Return the (X, Y) coordinate for the center point of the cell that contains the specified text.  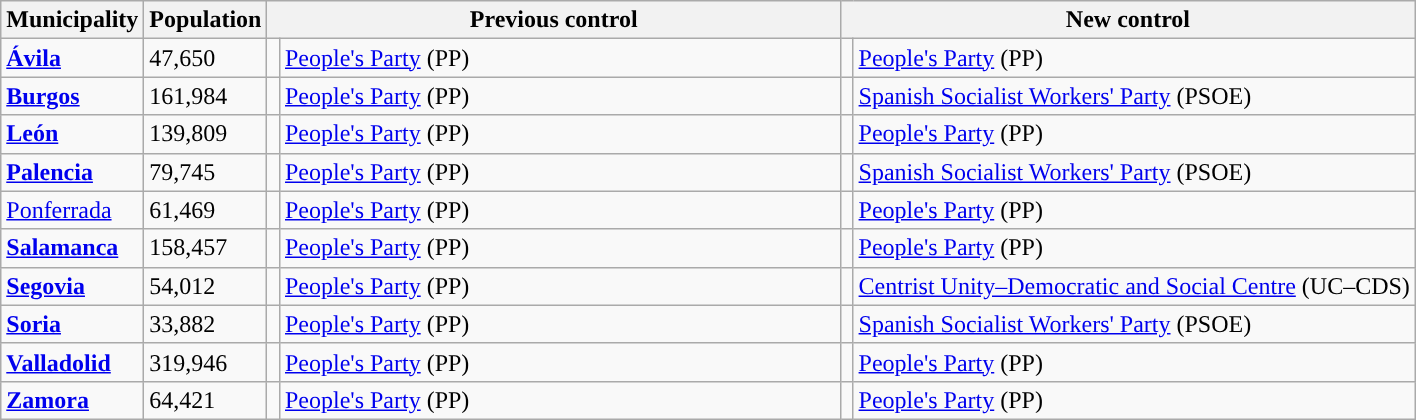
León (72, 134)
139,809 (206, 134)
Zamora (72, 400)
64,421 (206, 400)
Previous control (554, 20)
Soria (72, 324)
319,946 (206, 362)
Salamanca (72, 248)
158,457 (206, 248)
Municipality (72, 20)
Valladolid (72, 362)
Palencia (72, 172)
New control (1128, 20)
161,984 (206, 96)
Centrist Unity–Democratic and Social Centre (UC–CDS) (1134, 286)
47,650 (206, 58)
33,882 (206, 324)
79,745 (206, 172)
54,012 (206, 286)
Population (206, 20)
Ponferrada (72, 210)
Burgos (72, 96)
Ávila (72, 58)
61,469 (206, 210)
Segovia (72, 286)
